Search for the cell housing the specified text and yield its (X, Y) center coordinate. 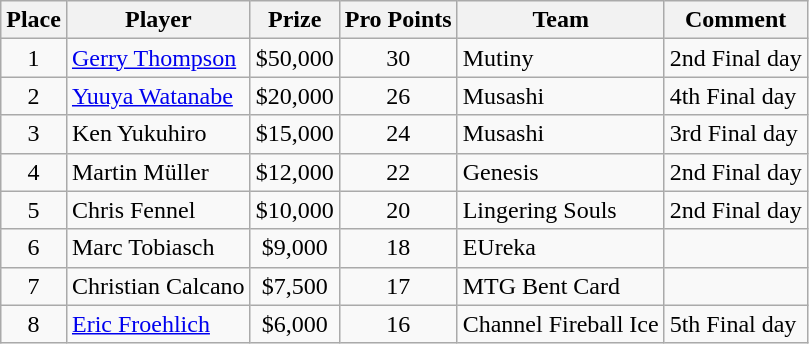
Christian Calcano (158, 286)
MTG Bent Card (560, 286)
$50,000 (294, 58)
Prize (294, 20)
Lingering Souls (560, 210)
$7,500 (294, 286)
2 (34, 96)
$12,000 (294, 172)
6 (34, 248)
30 (398, 58)
Ken Yukuhiro (158, 134)
Eric Froehlich (158, 324)
4th Final day (736, 96)
7 (34, 286)
22 (398, 172)
Chris Fennel (158, 210)
$10,000 (294, 210)
$9,000 (294, 248)
5th Final day (736, 324)
8 (34, 324)
$15,000 (294, 134)
18 (398, 248)
Team (560, 20)
Comment (736, 20)
24 (398, 134)
Channel Fireball Ice (560, 324)
$6,000 (294, 324)
26 (398, 96)
Marc Tobiasch (158, 248)
5 (34, 210)
17 (398, 286)
Martin Müller (158, 172)
Place (34, 20)
20 (398, 210)
Mutiny (560, 58)
$20,000 (294, 96)
3 (34, 134)
Yuuya Watanabe (158, 96)
Player (158, 20)
Genesis (560, 172)
Gerry Thompson (158, 58)
16 (398, 324)
Pro Points (398, 20)
1 (34, 58)
4 (34, 172)
3rd Final day (736, 134)
EUreka (560, 248)
